For the text-containing cell, return its midpoint in [X, Y] coordinate format. 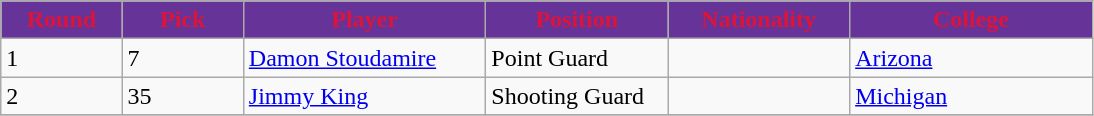
Jimmy King [364, 96]
1 [62, 58]
Position [577, 20]
Player [364, 20]
College [972, 20]
35 [182, 96]
Arizona [972, 58]
Damon Stoudamire [364, 58]
Round [62, 20]
Pick [182, 20]
Michigan [972, 96]
Shooting Guard [577, 96]
7 [182, 58]
2 [62, 96]
Point Guard [577, 58]
Nationality [759, 20]
